Capture the cell that displays the provided text and extract its (x, y) central coordinate. 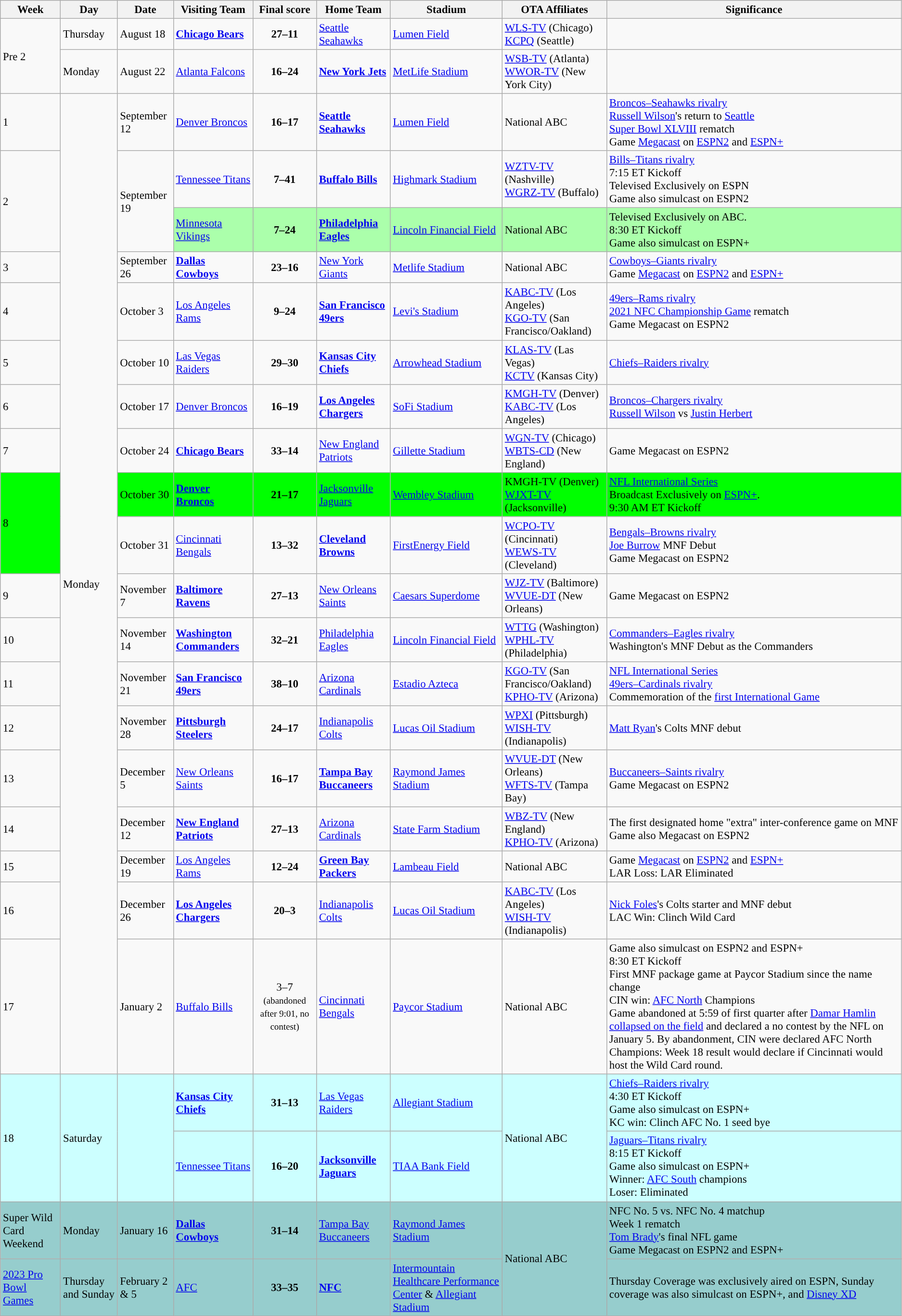
13–32 (285, 545)
WSB-TV (Atlanta)WWOR-TV (New York City) (554, 72)
August 18 (145, 35)
Bills–Titans rivalry7:15 ET KickoffTelevised Exclusively on ESPNGame also simulcast on ESPN2 (754, 179)
September 26 (145, 268)
31–14 (285, 1230)
TIAA Bank Field (447, 1167)
Chiefs–Raiders rivalry (754, 362)
September 12 (145, 122)
Highmark Stadium (447, 179)
Pre 2 (31, 56)
WLS-TV (Chicago)KCPQ (Seattle) (554, 35)
KMGH-TV (Denver)KABC-TV (Los Angeles) (554, 406)
16 (31, 911)
27–11 (285, 35)
Cowboys–Giants rivalryGame Megacast on ESPN2 and ESPN+ (754, 268)
SoFi Stadium (447, 406)
2 (31, 201)
Jaguars–Titans rivalry8:15 ET KickoffGame also simulcast on ESPN+Winner: AFC South championsLoser: Eliminated (754, 1167)
WZTV-TV (Nashville)WGRZ-TV (Buffalo) (554, 179)
1 (31, 122)
Pittsburgh Steelers (213, 728)
WGN-TV (Chicago)WBTS-CD (New England) (554, 451)
15 (31, 866)
Final score (285, 10)
33–14 (285, 451)
February 2 & 5 (145, 1287)
9 (31, 596)
14 (31, 829)
KABC-TV (Los Angeles)WISH-TV (Indianapolis) (554, 911)
7–24 (285, 230)
KMGH-TV (Denver)WJXT-TV (Jacksonville) (554, 494)
WTTG (Washington)WPHL-TV (Philadelphia) (554, 640)
5 (31, 362)
Broncos–Chargers rivalryRussell Wilson vs Justin Herbert (754, 406)
Week (31, 10)
7–41 (285, 179)
WVUE-DT (New Orleans)WFTS-TV (Tampa Bay) (554, 779)
13 (31, 779)
October 30 (145, 494)
October 10 (145, 362)
KABC-TV (Los Angeles)KGO-TV (San Francisco/Oakland) (554, 312)
Game Megacast on ESPN2 and ESPN+LAR Loss: LAR Eliminated (754, 866)
18 (31, 1138)
October 24 (145, 451)
Minnesota Vikings (213, 230)
AFC (213, 1287)
Cleveland Browns (353, 545)
Levi's Stadium (447, 312)
16–24 (285, 72)
3–7(abandoned after 9:01, no contest) (285, 1007)
21–17 (285, 494)
Metlife Stadium (447, 268)
Bengals–Browns rivalryJoe Burrow MNF DebutGame Megacast on ESPN2 (754, 545)
12 (31, 728)
4 (31, 312)
August 22 (145, 72)
October 17 (145, 406)
KGO-TV (San Francisco/Oakland)KPHO-TV (Arizona) (554, 684)
WPXI (Pittsburgh)WISH-TV (Indianapolis) (554, 728)
3 (31, 268)
Thursday (89, 35)
2023 Pro Bowl Games (31, 1287)
20–3 (285, 911)
Paycor Stadium (447, 1007)
Allegiant Stadium (447, 1103)
Date (145, 10)
Home Team (353, 10)
Baltimore Ravens (213, 596)
KLAS-TV (Las Vegas)KCTV (Kansas City) (554, 362)
The first designated home "extra" inter-conference game on MNFGame also Megacast on ESPN2 (754, 829)
Lambeau Field (447, 866)
Thursday and Sunday (89, 1287)
Saturday (89, 1138)
Washington Commanders (213, 640)
NFC No. 5 vs. NFC No. 4 matchupWeek 1 rematchTom Brady's final NFL gameGame Megacast on ESPN2 and ESPN+ (754, 1230)
Arrowhead Stadium (447, 362)
NFC (353, 1287)
December 5 (145, 779)
49ers–Rams rivalry2021 NFC Championship Game rematchGame Megacast on ESPN2 (754, 312)
January 16 (145, 1230)
Green Bay Packers (353, 866)
NFL International SeriesBroadcast Exclusively on ESPN+.9:30 AM ET Kickoff (754, 494)
Caesars Superdome (447, 596)
Intermountain Healthcare Performance Center & Allegiant Stadium (447, 1287)
WJZ-TV (Baltimore)WVUE-DT (New Orleans) (554, 596)
January 2 (145, 1007)
November 21 (145, 684)
6 (31, 406)
7 (31, 451)
FirstEnergy Field (447, 545)
Gillette Stadium (447, 451)
Wembley Stadium (447, 494)
Super Wild Card Weekend (31, 1230)
Nick Foles's Colts starter and MNF debutLAC Win: Clinch Wild Card (754, 911)
Significance (754, 10)
Visiting Team (213, 10)
29–30 (285, 362)
December 19 (145, 866)
October 3 (145, 312)
October 31 (145, 545)
38–10 (285, 684)
Matt Ryan's Colts MNF debut (754, 728)
Chiefs–Raiders rivalry4:30 ET KickoffGame also simulcast on ESPN+KC win: Clinch AFC No. 1 seed bye (754, 1103)
31–13 (285, 1103)
December 12 (145, 829)
Thursday Coverage was exclusively aired on ESPN, Sunday coverage was also simulcast on ESPN+, and Disney XD (754, 1287)
Broncos–Seahawks rivalryRussell Wilson's return to SeattleSuper Bowl XLVIII rematch Game Megacast on ESPN2 and ESPN+ (754, 122)
WBZ-TV (New England)KPHO-TV (Arizona) (554, 829)
10 (31, 640)
November 14 (145, 640)
24–17 (285, 728)
September 19 (145, 201)
33–35 (285, 1287)
32–21 (285, 640)
9–24 (285, 312)
Day (89, 10)
Estadio Azteca (447, 684)
23–16 (285, 268)
Atlanta Falcons (213, 72)
Televised Exclusively on ABC.8:30 ET KickoffGame also simulcast on ESPN+ (754, 230)
December 26 (145, 911)
New York Jets (353, 72)
17 (31, 1007)
8 (31, 523)
12–24 (285, 866)
16–20 (285, 1167)
MetLife Stadium (447, 72)
Stadium (447, 10)
November 28 (145, 728)
OTA Affiliates (554, 10)
WCPO-TV (Cincinnati)WEWS-TV (Cleveland) (554, 545)
NFL International Series 49ers–Cardinals rivalryCommemoration of the first International Game (754, 684)
Commanders–Eagles rivalryWashington's MNF Debut as the Commanders (754, 640)
New York Giants (353, 268)
11 (31, 684)
16–19 (285, 406)
November 7 (145, 596)
Buccaneers–Saints rivalryGame Megacast on ESPN2 (754, 779)
State Farm Stadium (447, 829)
